For the text-containing cell, return its midpoint in [X, Y] coordinate format. 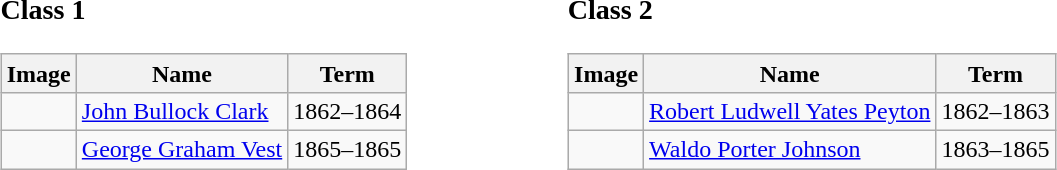
John Bullock Clark [182, 111]
1863–1865 [996, 150]
George Graham Vest [182, 150]
Robert Ludwell Yates Peyton [790, 111]
Waldo Porter Johnson [790, 150]
1862–1864 [348, 111]
1865–1865 [348, 150]
1862–1863 [996, 111]
